For the text-containing cell, return its midpoint in [x, y] coordinate format. 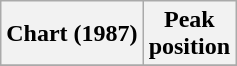
Peakposition [189, 34]
Chart (1987) [72, 34]
